Locate the cell with the specified text and output its (X, Y) center coordinate. 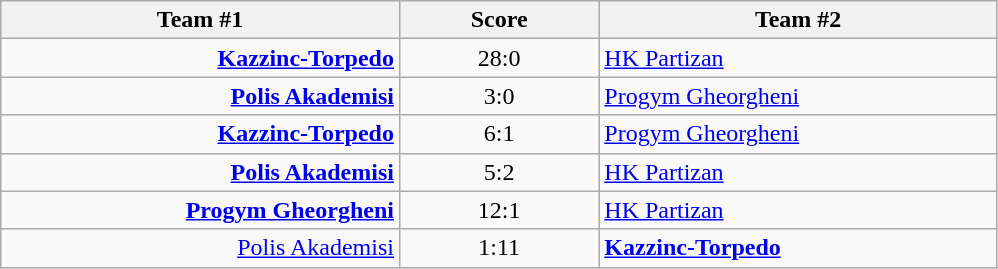
6:1 (498, 134)
Team #1 (200, 20)
Team #2 (798, 20)
12:1 (498, 210)
28:0 (498, 58)
1:11 (498, 248)
Score (498, 20)
3:0 (498, 96)
5:2 (498, 172)
